For the text-containing cell, return its midpoint in [x, y] coordinate format. 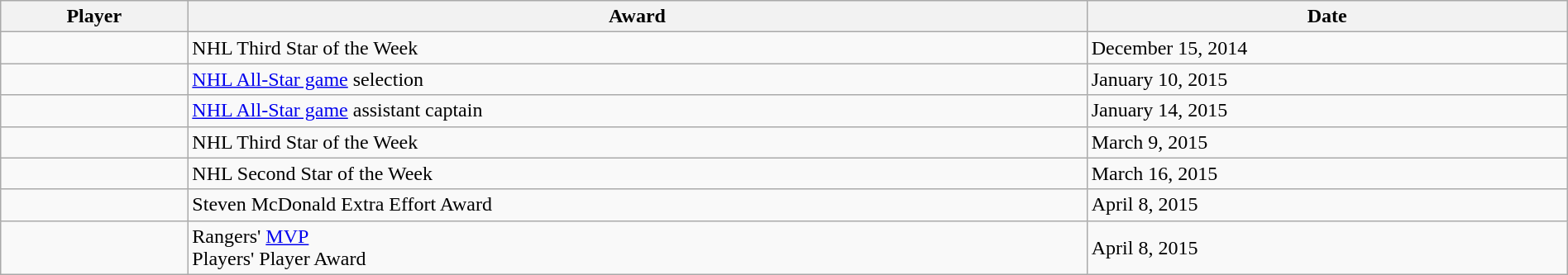
NHL Second Star of the Week [637, 173]
NHL All-Star game selection [637, 79]
Steven McDonald Extra Effort Award [637, 205]
March 16, 2015 [1327, 173]
January 10, 2015 [1327, 79]
Date [1327, 17]
March 9, 2015 [1327, 142]
Player [94, 17]
January 14, 2015 [1327, 111]
Award [637, 17]
NHL All-Star game assistant captain [637, 111]
Rangers' MVPPlayers' Player Award [637, 248]
December 15, 2014 [1327, 48]
